Scan for the cell matching the given text and deliver its [X, Y] coordinate at center. 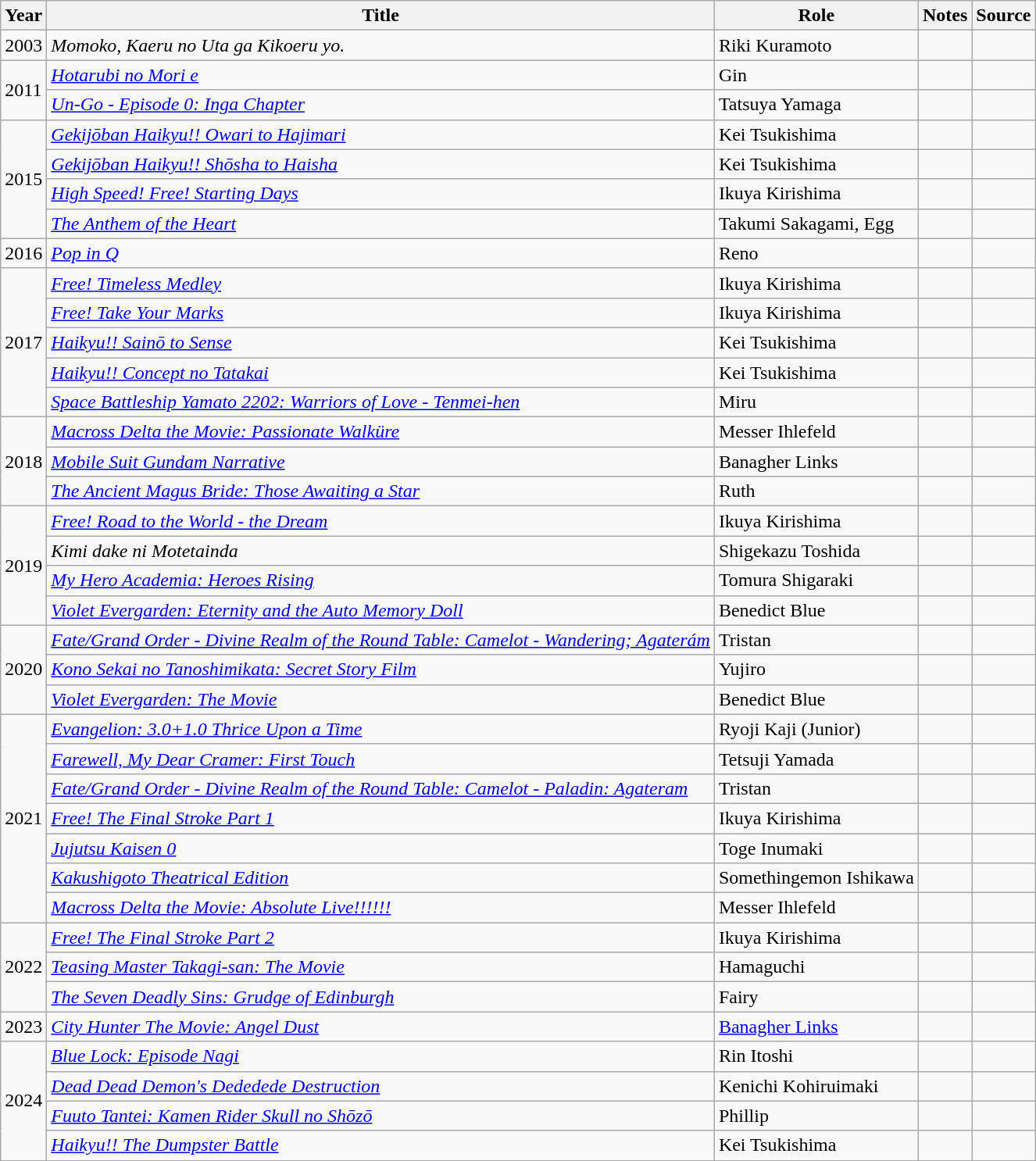
Violet Evergarden: The Movie [381, 699]
Tetsuji Yamada [816, 759]
Ryoji Kaji (Junior) [816, 729]
Haikyu!! Sainō to Sense [381, 342]
Riki Kuramoto [816, 45]
Violet Evergarden: Eternity and the Auto Memory Doll [381, 610]
2021 [23, 818]
Miru [816, 402]
Title [381, 16]
Fuuto Tantei: Kamen Rider Skull no Shōzō [381, 1116]
Macross Delta the Movie: Passionate Walküre [381, 432]
Free! The Final Stroke Part 1 [381, 818]
Teasing Master Takagi-san: The Movie [381, 967]
Kimi dake ni Motetainda [381, 551]
Haikyu!! The Dumpster Battle [381, 1145]
Somethingemon Ishikawa [816, 878]
City Hunter The Movie: Angel Dust [381, 1027]
2024 [23, 1101]
Yujiro [816, 670]
2015 [23, 179]
Dead Dead Demon's Dededede Destruction [381, 1086]
2019 [23, 566]
Role [816, 16]
Un-Go - Episode 0: Inga Chapter [381, 105]
Shigekazu Toshida [816, 551]
Free! Timeless Medley [381, 283]
Toge Inumaki [816, 848]
Ruth [816, 491]
2011 [23, 90]
Year [23, 16]
Phillip [816, 1116]
Kono Sekai no Tanoshimikata: Secret Story Film [381, 670]
Farewell, My Dear Cramer: First Touch [381, 759]
Pop in Q [381, 253]
Gekijōban Haikyu!! Owari to Hajimari [381, 134]
Evangelion: 3.0+1.0 Thrice Upon a Time [381, 729]
Gin [816, 75]
2022 [23, 967]
2017 [23, 342]
Kakushigoto Theatrical Edition [381, 878]
Fairy [816, 997]
Momoko, Kaeru no Uta ga Kikoeru yo. [381, 45]
2018 [23, 462]
2020 [23, 670]
Kenichi Kohiruimaki [816, 1086]
Haikyu!! Concept no Tatakai [381, 373]
Rin Itoshi [816, 1056]
Reno [816, 253]
2003 [23, 45]
Source [1003, 16]
Fate/Grand Order - Divine Realm of the Round Table: Camelot - Paladin: Agateram [381, 788]
Takumi Sakagami, Egg [816, 223]
Blue Lock: Episode Nagi [381, 1056]
Tomura Shigaraki [816, 580]
Gekijōban Haikyu!! Shōsha to Haisha [381, 164]
Free! Take Your Marks [381, 313]
Hamaguchi [816, 967]
My Hero Academia: Heroes Rising [381, 580]
Jujutsu Kaisen 0 [381, 848]
Mobile Suit Gundam Narrative [381, 462]
Hotarubi no Mori e [381, 75]
High Speed! Free! Starting Days [381, 194]
2016 [23, 253]
The Ancient Magus Bride: Those Awaiting a Star [381, 491]
The Seven Deadly Sins: Grudge of Edinburgh [381, 997]
Free! Road to the World - the Dream [381, 521]
Notes [945, 16]
Macross Delta the Movie: Absolute Live!!!!!! [381, 908]
Space Battleship Yamato 2202: Warriors of Love - Tenmei-hen [381, 402]
The Anthem of the Heart [381, 223]
Fate/Grand Order - Divine Realm of the Round Table: Camelot - Wandering; Agaterám [381, 640]
Tatsuya Yamaga [816, 105]
Free! The Final Stroke Part 2 [381, 938]
2023 [23, 1027]
